Pinpoint the cell where the given text exists, returning its (x, y) midpoint coordinate. 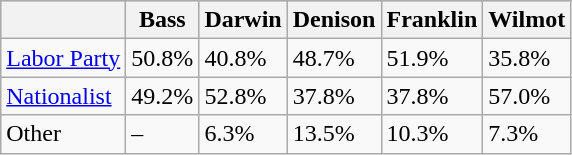
40.8% (243, 58)
49.2% (162, 96)
Denison (334, 20)
Darwin (243, 20)
7.3% (527, 134)
Labor Party (64, 58)
10.3% (432, 134)
35.8% (527, 58)
Bass (162, 20)
13.5% (334, 134)
Other (64, 134)
Franklin (432, 20)
Wilmot (527, 20)
48.7% (334, 58)
52.8% (243, 96)
Nationalist (64, 96)
51.9% (432, 58)
57.0% (527, 96)
50.8% (162, 58)
6.3% (243, 134)
– (162, 134)
